Detect which cell encompasses the target text, then output its [X, Y] center coordinate. 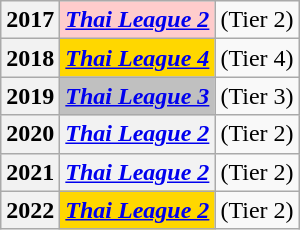
2020 [30, 134]
2019 [30, 96]
(Tier 3) [257, 96]
Thai League 3 [138, 96]
(Tier 4) [257, 58]
2021 [30, 172]
2018 [30, 58]
Thai League 4 [138, 58]
2017 [30, 20]
2022 [30, 210]
